Capture the cell that displays the provided text and extract its [X, Y] central coordinate. 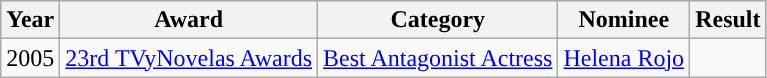
Nominee [624, 20]
Award [189, 20]
23rd TVyNovelas Awards [189, 58]
Category [438, 20]
Year [30, 20]
2005 [30, 58]
Result [728, 20]
Helena Rojo [624, 58]
Best Antagonist Actress [438, 58]
